Find where the given text appears and provide that cell's center as [x, y] coordinate. 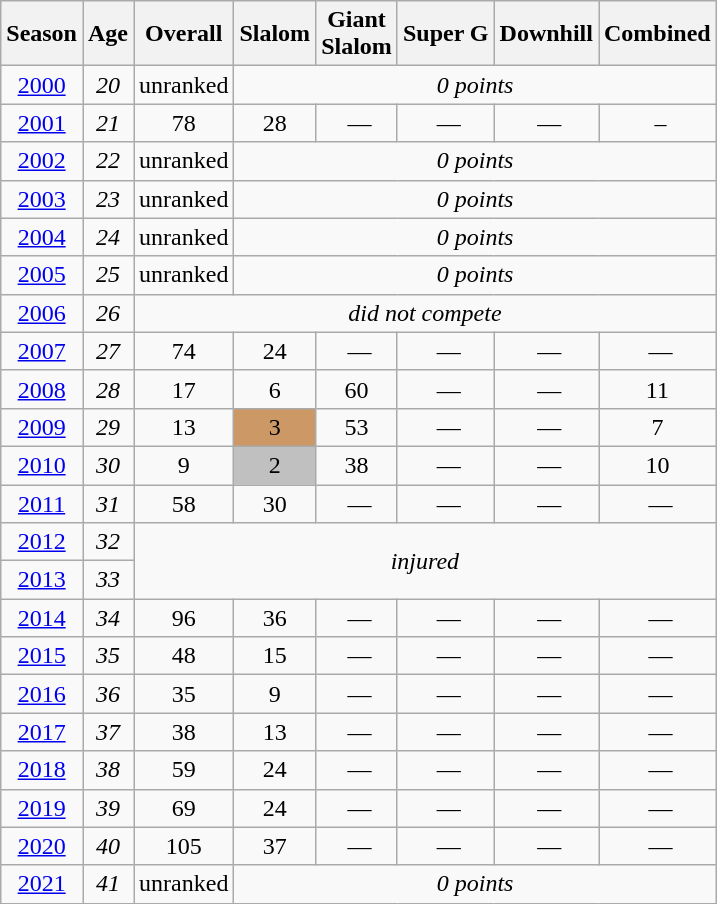
23 [108, 199]
Combined [657, 34]
– [657, 123]
40 [108, 846]
2012 [42, 542]
Downhill [546, 34]
10 [657, 465]
53 [357, 427]
6 [275, 389]
2020 [42, 846]
injured [426, 561]
27 [108, 351]
105 [184, 846]
2005 [42, 275]
26 [108, 313]
69 [184, 808]
11 [657, 389]
2007 [42, 351]
2004 [42, 237]
Season [42, 34]
2002 [42, 161]
did not compete [426, 313]
48 [184, 656]
Slalom [275, 34]
2018 [42, 770]
2019 [42, 808]
74 [184, 351]
22 [108, 161]
2000 [42, 85]
Super G [446, 34]
2006 [42, 313]
2021 [42, 884]
33 [108, 580]
Age [108, 34]
41 [108, 884]
7 [657, 427]
2003 [42, 199]
2013 [42, 580]
2017 [42, 732]
2011 [42, 503]
3 [275, 427]
2008 [42, 389]
2010 [42, 465]
2014 [42, 618]
25 [108, 275]
39 [108, 808]
20 [108, 85]
96 [184, 618]
21 [108, 123]
58 [184, 503]
2015 [42, 656]
GiantSlalom [357, 34]
Overall [184, 34]
2 [275, 465]
32 [108, 542]
15 [275, 656]
34 [108, 618]
78 [184, 123]
17 [184, 389]
31 [108, 503]
59 [184, 770]
2016 [42, 694]
29 [108, 427]
2009 [42, 427]
2001 [42, 123]
60 [357, 389]
